Find where the given text appears and provide that cell's center as (X, Y) coordinate. 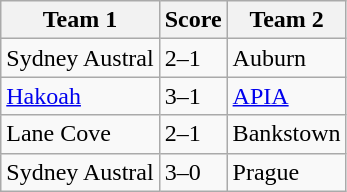
Bankstown (286, 134)
Hakoah (80, 96)
Lane Cove (80, 134)
3–0 (193, 172)
APIA (286, 96)
Team 2 (286, 20)
Score (193, 20)
3–1 (193, 96)
Auburn (286, 58)
Prague (286, 172)
Team 1 (80, 20)
